Return the (X, Y) coordinate for the center point of the cell that contains the specified text.  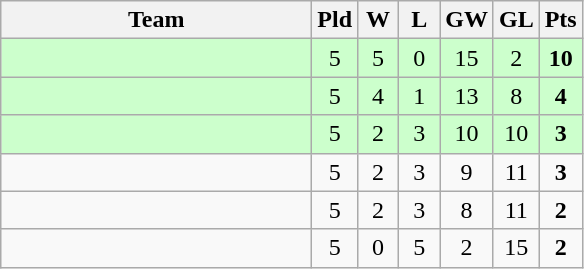
Team (156, 20)
9 (467, 172)
GW (467, 20)
L (420, 20)
GL (516, 20)
Pts (560, 20)
Pld (335, 20)
1 (420, 96)
13 (467, 96)
W (378, 20)
